Return the (X, Y) coordinate for the center point of the cell that contains the specified text.  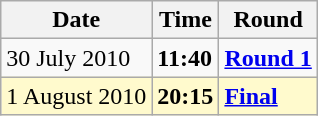
Round 1 (268, 58)
11:40 (186, 58)
Date (76, 20)
Round (268, 20)
Time (186, 20)
Final (268, 96)
30 July 2010 (76, 58)
20:15 (186, 96)
1 August 2010 (76, 96)
